For the text-containing cell, return its midpoint in [X, Y] coordinate format. 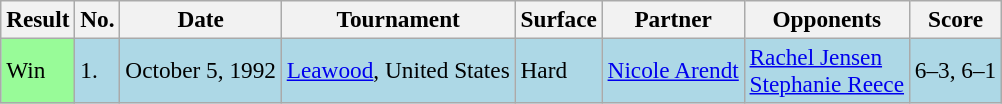
October 5, 1992 [200, 70]
Nicole Arendt [673, 70]
Hard [558, 70]
Date [200, 19]
Win [38, 70]
Result [38, 19]
No. [98, 19]
Partner [673, 19]
Leawood, United States [398, 70]
Score [955, 19]
Rachel Jensen Stephanie Reece [826, 70]
Opponents [826, 19]
Surface [558, 19]
Tournament [398, 19]
1. [98, 70]
6–3, 6–1 [955, 70]
